Output the [X, Y] coordinate of the center of the cell containing the given text.  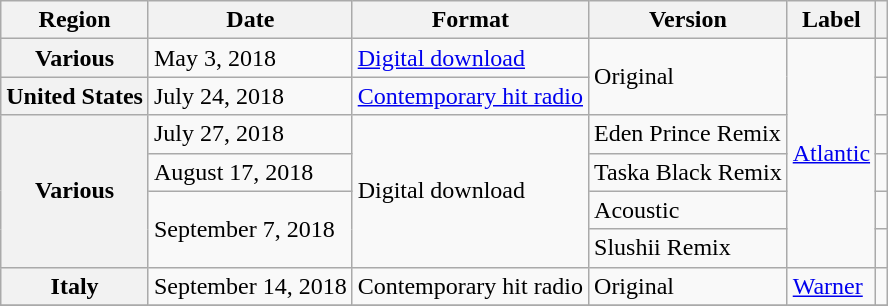
September 14, 2018 [250, 286]
Version [688, 20]
May 3, 2018 [250, 58]
Atlantic [831, 153]
September 7, 2018 [250, 229]
Warner [831, 286]
Format [470, 20]
Label [831, 20]
United States [75, 96]
Eden Prince Remix [688, 134]
Acoustic [688, 210]
July 24, 2018 [250, 96]
Taska Black Remix [688, 172]
August 17, 2018 [250, 172]
Italy [75, 286]
Date [250, 20]
Region [75, 20]
Slushii Remix [688, 248]
July 27, 2018 [250, 134]
